Return (x, y) of the center of cell containing provided text 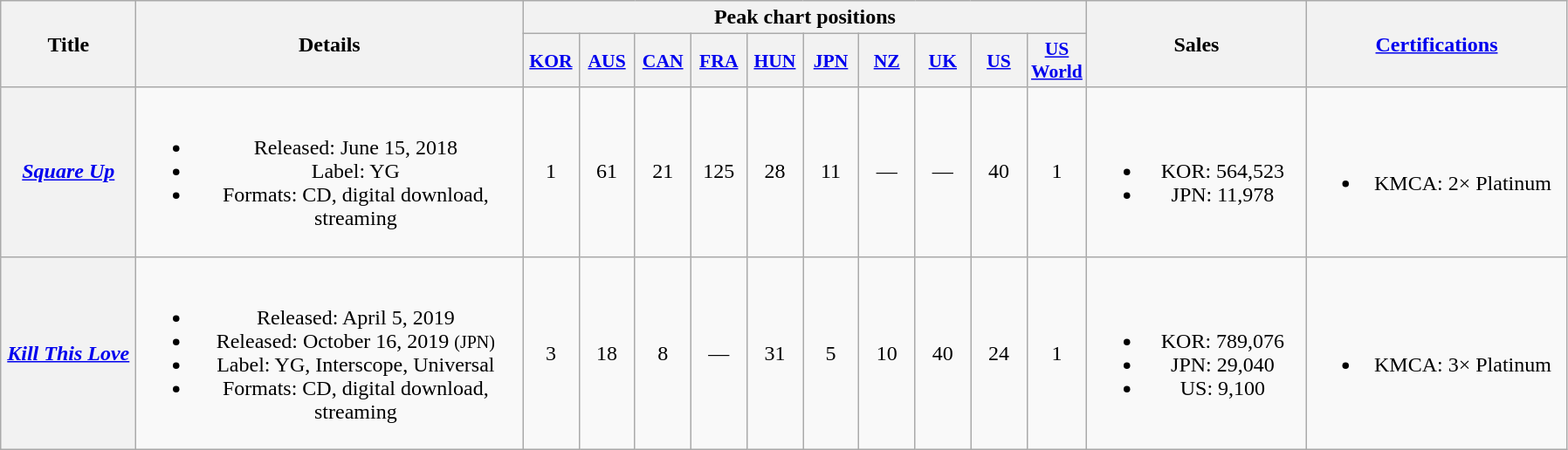
FRA (719, 61)
31 (774, 352)
CAN (663, 61)
KMCA: 2× Platinum (1437, 172)
125 (719, 172)
JPN (831, 61)
USWorld (1056, 61)
24 (999, 352)
HUN (774, 61)
KOR: 789,076JPN: 29,040US: 9,100 (1196, 352)
5 (831, 352)
Sales (1196, 44)
Details (330, 44)
Peak chart positions (805, 17)
Certifications (1437, 44)
AUS (607, 61)
3 (551, 352)
11 (831, 172)
KMCA: 3× Platinum (1437, 352)
10 (887, 352)
Title (68, 44)
Kill This Love (68, 352)
28 (774, 172)
21 (663, 172)
Released: June 15, 2018Label: YGFormats: CD, digital download, streaming (330, 172)
61 (607, 172)
Square Up (68, 172)
NZ (887, 61)
US (999, 61)
KOR: 564,523JPN: 11,978 (1196, 172)
UK (943, 61)
Released: April 5, 2019Released: October 16, 2019 (JPN)Label: YG, Interscope, UniversalFormats: CD, digital download, streaming (330, 352)
KOR (551, 61)
18 (607, 352)
8 (663, 352)
